Find where the given text appears and provide that cell's center as [x, y] coordinate. 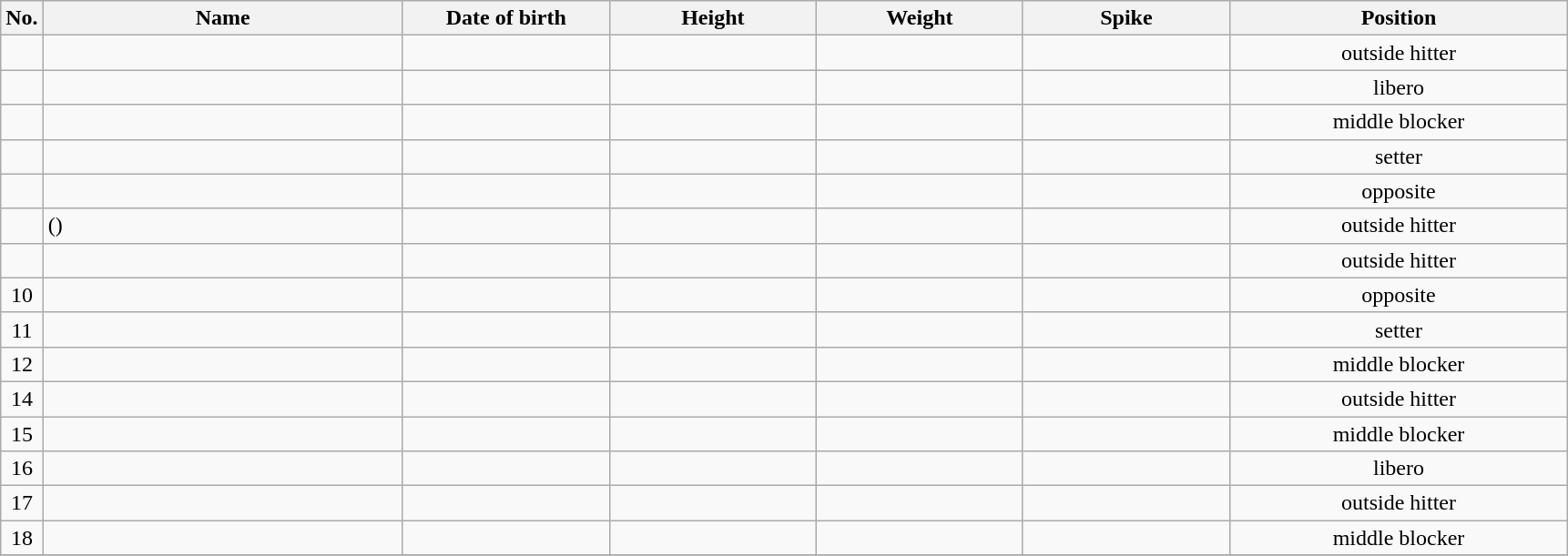
18 [22, 538]
Date of birth [506, 18]
15 [22, 434]
14 [22, 399]
Weight [920, 18]
10 [22, 295]
11 [22, 329]
17 [22, 503]
Name [222, 18]
() [222, 226]
12 [22, 364]
Position [1399, 18]
16 [22, 469]
Height [712, 18]
No. [22, 18]
Spike [1125, 18]
